Provide the [x, y] coordinate of the cell's center where the given text is located.  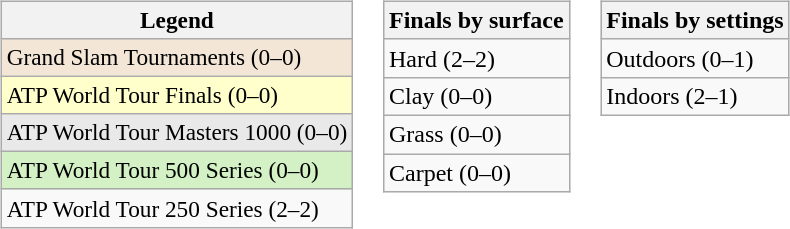
Grass (0–0) [476, 134]
Grand Slam Tournaments (0–0) [176, 57]
Hard (2–2) [476, 58]
Finals by settings [695, 20]
Outdoors (0–1) [695, 58]
Indoors (2–1) [695, 96]
ATP World Tour Finals (0–0) [176, 95]
ATP World Tour 250 Series (2–2) [176, 208]
Carpet (0–0) [476, 173]
ATP World Tour Masters 1000 (0–0) [176, 133]
Clay (0–0) [476, 96]
ATP World Tour 500 Series (0–0) [176, 171]
Legend [176, 20]
Finals by surface [476, 20]
